Provide the [x, y] coordinate of the cell's center where the given text is located.  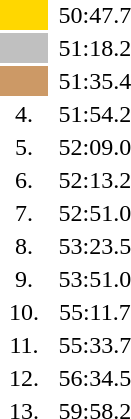
4. [24, 114]
11. [24, 345]
6. [24, 180]
8. [24, 246]
10. [24, 312]
12. [24, 378]
7. [24, 213]
5. [24, 147]
9. [24, 279]
